Return (X, Y) of the center of cell containing provided text 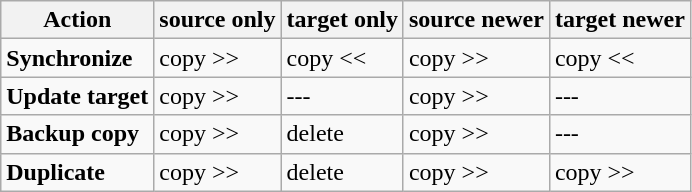
source newer (476, 20)
Update target (78, 96)
Action (78, 20)
Synchronize (78, 58)
target only (342, 20)
target newer (620, 20)
Backup copy (78, 134)
source only (218, 20)
Duplicate (78, 172)
